Search for the cell housing the specified text and yield its (X, Y) center coordinate. 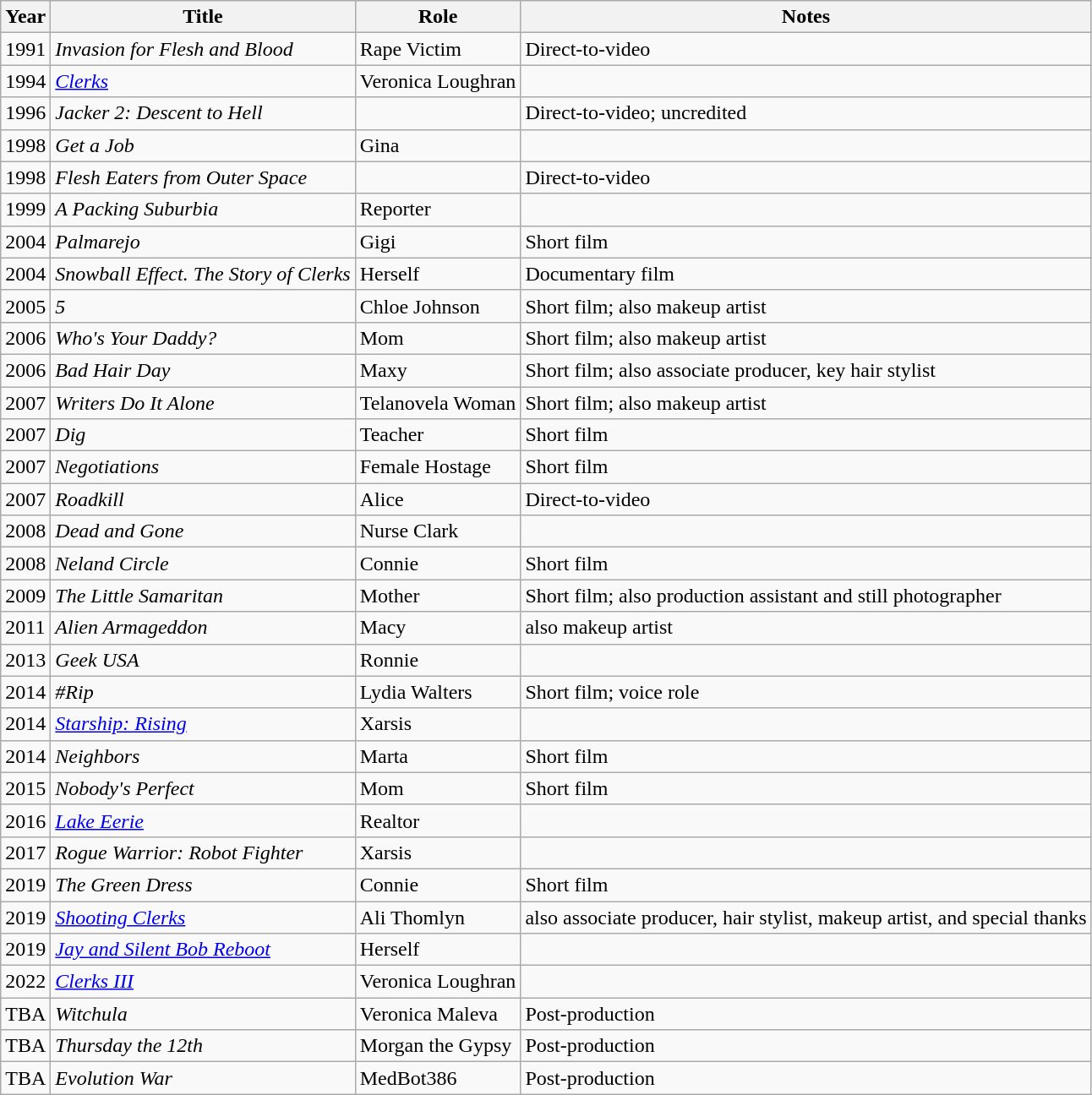
1991 (25, 49)
Maxy (438, 370)
Teacher (438, 435)
Who's Your Daddy? (203, 338)
2009 (25, 596)
Bad Hair Day (203, 370)
Neighbors (203, 756)
Alice (438, 499)
also makeup artist (806, 628)
Telanovela Woman (438, 403)
Roadkill (203, 499)
Short film; also associate producer, key hair stylist (806, 370)
Veronica Maleva (438, 1014)
Marta (438, 756)
The Green Dress (203, 885)
Writers Do It Alone (203, 403)
Role (438, 17)
Chloe Johnson (438, 306)
Dig (203, 435)
2013 (25, 660)
Rogue Warrior: Robot Fighter (203, 853)
Jacker 2: Descent to Hell (203, 113)
Flesh Eaters from Outer Space (203, 177)
Title (203, 17)
Lake Eerie (203, 820)
1996 (25, 113)
also associate producer, hair stylist, makeup artist, and special thanks (806, 917)
Jay and Silent Bob Reboot (203, 950)
Dead and Gone (203, 531)
Palmarejo (203, 242)
Lydia Walters (438, 692)
Starship: Rising (203, 724)
Rape Victim (438, 49)
Gina (438, 145)
Nobody's Perfect (203, 788)
Notes (806, 17)
Morgan the Gypsy (438, 1046)
Ali Thomlyn (438, 917)
1999 (25, 210)
Ronnie (438, 660)
2011 (25, 628)
Macy (438, 628)
5 (203, 306)
Evolution War (203, 1078)
2005 (25, 306)
Year (25, 17)
Neland Circle (203, 564)
Thursday the 12th (203, 1046)
Invasion for Flesh and Blood (203, 49)
Witchula (203, 1014)
Clerks (203, 81)
A Packing Suburbia (203, 210)
Alien Armageddon (203, 628)
Geek USA (203, 660)
2016 (25, 820)
2017 (25, 853)
Realtor (438, 820)
MedBot386 (438, 1078)
2015 (25, 788)
Documentary film (806, 274)
Snowball Effect. The Story of Clerks (203, 274)
Negotiations (203, 467)
Short film; voice role (806, 692)
Shooting Clerks (203, 917)
Gigi (438, 242)
Nurse Clark (438, 531)
Clerks III (203, 982)
The Little Samaritan (203, 596)
Mother (438, 596)
Direct-to-video; uncredited (806, 113)
2022 (25, 982)
1994 (25, 81)
Get a Job (203, 145)
#Rip (203, 692)
Reporter (438, 210)
Short film; also production assistant and still photographer (806, 596)
Female Hostage (438, 467)
